Capture the cell that displays the provided text and extract its [x, y] central coordinate. 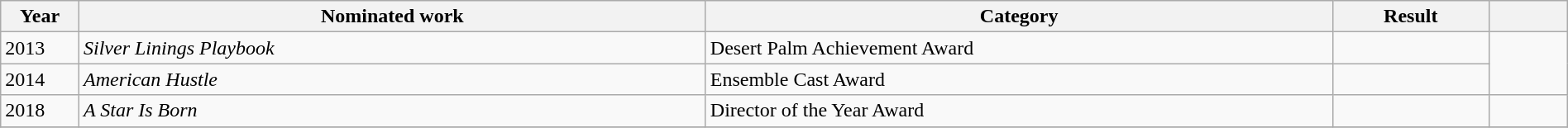
Nominated work [392, 17]
Ensemble Cast Award [1019, 79]
Category [1019, 17]
Silver Linings Playbook [392, 48]
2014 [40, 79]
2013 [40, 48]
Director of the Year Award [1019, 111]
A Star Is Born [392, 111]
Desert Palm Achievement Award [1019, 48]
Result [1411, 17]
Year [40, 17]
American Hustle [392, 79]
2018 [40, 111]
